Pinpoint the cell where the given text exists, returning its (x, y) midpoint coordinate. 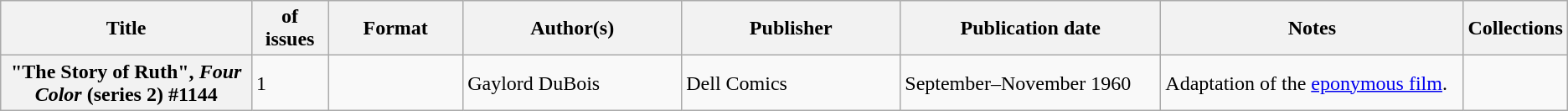
Notes (1312, 29)
Publisher (791, 29)
of issues (290, 29)
Publication date (1030, 29)
Title (126, 29)
Format (395, 29)
Gaylord DuBois (573, 82)
Dell Comics (791, 82)
Author(s) (573, 29)
Adaptation of the eponymous film. (1312, 82)
September–November 1960 (1030, 82)
1 (290, 82)
"The Story of Ruth", Four Color (series 2) #1144 (126, 82)
Collections (1515, 29)
